Search for the cell housing the specified text and yield its (x, y) center coordinate. 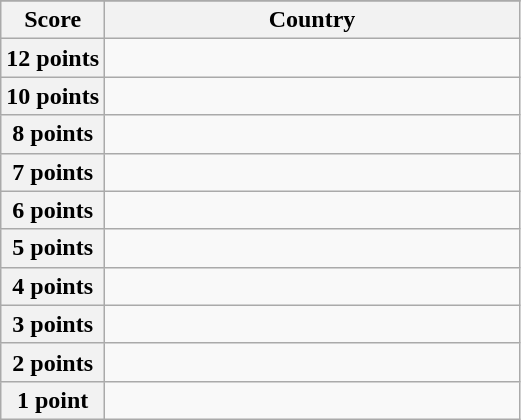
7 points (53, 172)
12 points (53, 58)
10 points (53, 96)
3 points (53, 324)
6 points (53, 210)
1 point (53, 400)
8 points (53, 134)
Score (53, 20)
Country (312, 20)
2 points (53, 362)
4 points (53, 286)
5 points (53, 248)
